Search for the cell housing the specified text and yield its (X, Y) center coordinate. 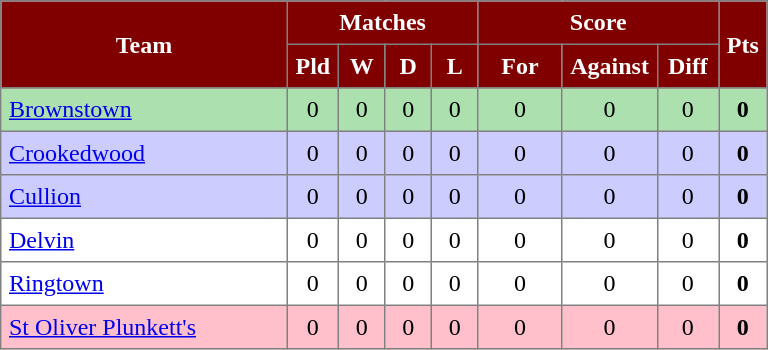
Against (610, 66)
D (408, 66)
Ringtown (144, 284)
Diff (688, 66)
St Oliver Plunkett's (144, 327)
For (520, 66)
W (361, 66)
Brownstown (144, 110)
Crookedwood (144, 153)
Matches (382, 23)
Score (598, 23)
Delvin (144, 240)
Pld (312, 66)
L (454, 66)
Pts (743, 44)
Team (144, 44)
Cullion (144, 197)
